Detect which cell encompasses the target text, then output its [x, y] center coordinate. 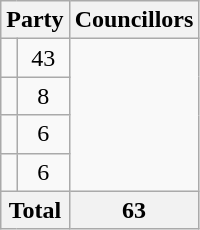
Party [35, 20]
Councillors [134, 20]
Total [35, 210]
43 [43, 58]
8 [43, 96]
63 [134, 210]
